For the text-containing cell, return its midpoint in (X, Y) coordinate format. 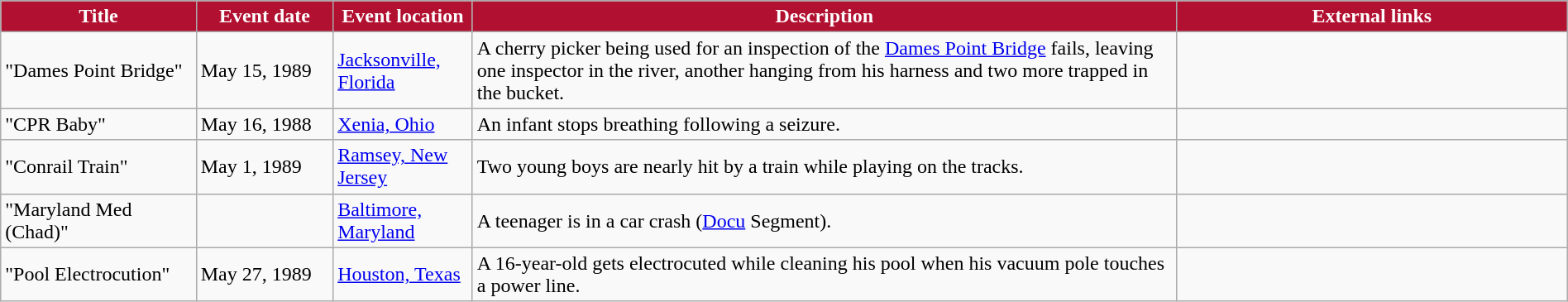
Baltimore, Maryland (404, 220)
"Pool Electrocution" (98, 275)
Ramsey, New Jersey (404, 167)
An infant stops breathing following a seizure. (824, 124)
"CPR Baby" (98, 124)
Event location (404, 17)
Jacksonville, Florida (404, 70)
Title (98, 17)
Houston, Texas (404, 275)
May 1, 1989 (265, 167)
"Dames Point Bridge" (98, 70)
Xenia, Ohio (404, 124)
May 15, 1989 (265, 70)
Two young boys are nearly hit by a train while playing on the tracks. (824, 167)
May 16, 1988 (265, 124)
"Maryland Med (Chad)" (98, 220)
External links (1371, 17)
A 16-year-old gets electrocuted while cleaning his pool when his vacuum pole touches a power line. (824, 275)
"Conrail Train" (98, 167)
Description (824, 17)
May 27, 1989 (265, 275)
Event date (265, 17)
A teenager is in a car crash (Docu Segment). (824, 220)
